Return (X, Y) of the center of cell containing provided text 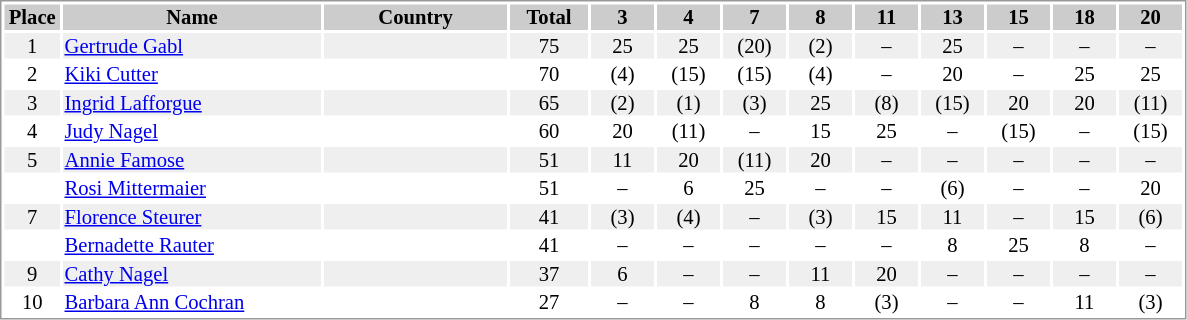
Name (192, 17)
Total (549, 17)
Gertrude Gabl (192, 46)
(1) (688, 103)
1 (32, 46)
75 (549, 46)
70 (549, 75)
Rosi Mittermaier (192, 189)
Kiki Cutter (192, 75)
(8) (886, 103)
37 (549, 274)
Judy Nagel (192, 131)
Place (32, 17)
10 (32, 303)
Ingrid Lafforgue (192, 103)
65 (549, 103)
13 (952, 17)
Barbara Ann Cochran (192, 303)
60 (549, 131)
18 (1084, 17)
Florence Steurer (192, 217)
9 (32, 274)
Annie Famose (192, 160)
(20) (754, 46)
Cathy Nagel (192, 274)
Bernadette Rauter (192, 245)
27 (549, 303)
Country (416, 17)
5 (32, 160)
2 (32, 75)
